Search for the cell housing the specified text and yield its (x, y) center coordinate. 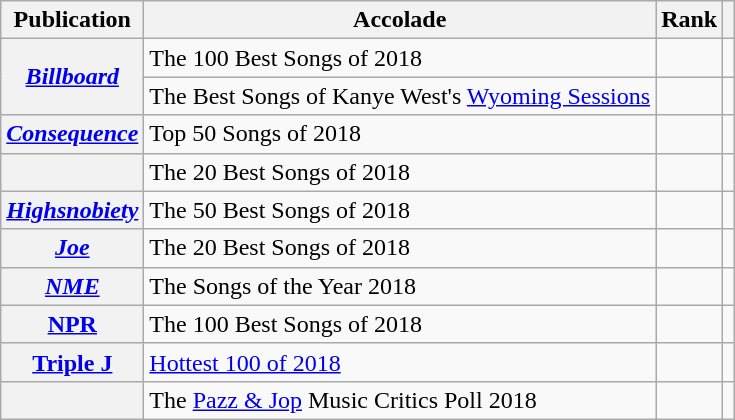
Triple J (72, 362)
The Songs of the Year 2018 (400, 286)
Accolade (400, 20)
The 50 Best Songs of 2018 (400, 210)
Publication (72, 20)
Joe (72, 248)
The Pazz & Jop Music Critics Poll 2018 (400, 400)
NPR (72, 324)
Top 50 Songs of 2018 (400, 134)
NME (72, 286)
Rank (690, 20)
Highsnobiety (72, 210)
Billboard (72, 77)
Hottest 100 of 2018 (400, 362)
Consequence (72, 134)
The Best Songs of Kanye West's Wyoming Sessions (400, 96)
